Output the [x, y] coordinate of the center of the cell containing the given text.  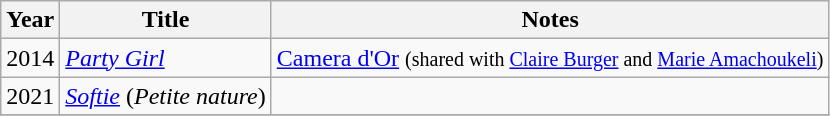
Softie (Petite nature) [166, 96]
Title [166, 20]
Year [30, 20]
Party Girl [166, 58]
2014 [30, 58]
Camera d'Or (shared with Claire Burger and Marie Amachoukeli) [550, 58]
Notes [550, 20]
2021 [30, 96]
